Provide the [X, Y] coordinate of the cell's center where the given text is located.  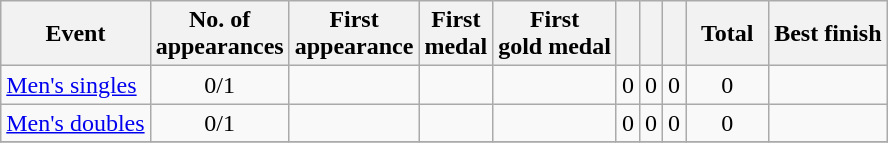
Firstgold medal [555, 34]
Firstmedal [456, 34]
Best finish [828, 34]
No. ofappearances [220, 34]
Men's doubles [76, 123]
Event [76, 34]
Firstappearance [354, 34]
Men's singles [76, 85]
Total [728, 34]
